Locate the cell with the specified text and output its (X, Y) center coordinate. 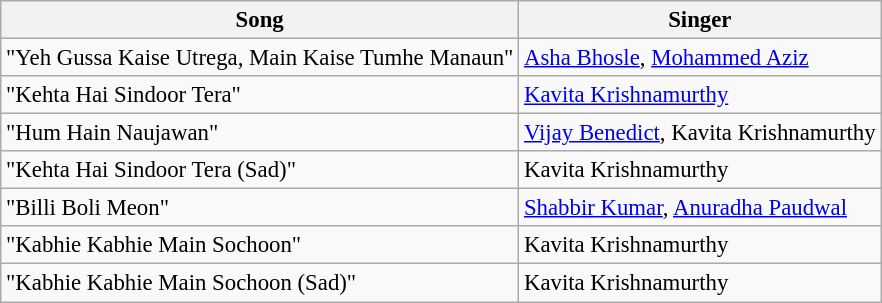
"Billi Boli Meon" (260, 208)
"Kabhie Kabhie Main Sochoon" (260, 245)
"Kehta Hai Sindoor Tera" (260, 95)
"Kabhie Kabhie Main Sochoon (Sad)" (260, 283)
"Yeh Gussa Kaise Utrega, Main Kaise Tumhe Manaun" (260, 58)
Vijay Benedict, Kavita Krishnamurthy (700, 133)
Shabbir Kumar, Anuradha Paudwal (700, 208)
Singer (700, 20)
Song (260, 20)
"Kehta Hai Sindoor Tera (Sad)" (260, 170)
Asha Bhosle, Mohammed Aziz (700, 58)
"Hum Hain Naujawan" (260, 133)
